Scan for the cell matching the given text and deliver its (x, y) coordinate at center. 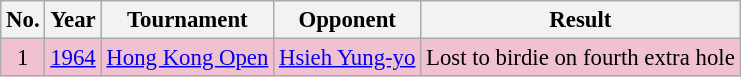
Opponent (348, 20)
Year (73, 20)
Lost to birdie on fourth extra hole (580, 58)
1 (23, 58)
Tournament (188, 20)
Result (580, 20)
1964 (73, 58)
Hsieh Yung-yo (348, 58)
Hong Kong Open (188, 58)
No. (23, 20)
